Find where the given text appears and provide that cell's center as (X, Y) coordinate. 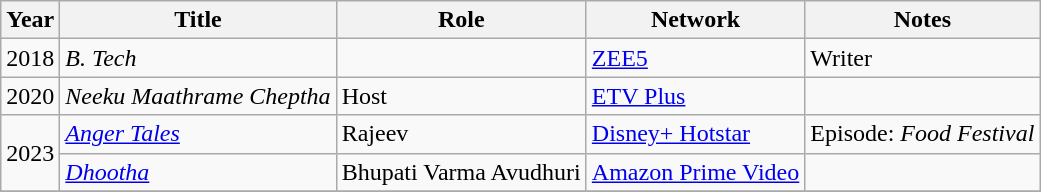
Anger Tales (198, 134)
ETV Plus (695, 96)
Neeku Maathrame Cheptha (198, 96)
Network (695, 20)
Dhootha (198, 172)
Role (461, 20)
Year (30, 20)
Title (198, 20)
ZEE5 (695, 58)
2018 (30, 58)
Rajeev (461, 134)
Notes (922, 20)
B. Tech (198, 58)
Amazon Prime Video (695, 172)
2020 (30, 96)
Bhupati Varma Avudhuri (461, 172)
2023 (30, 153)
Host (461, 96)
Disney+ Hotstar (695, 134)
Writer (922, 58)
Episode: Food Festival (922, 134)
